Determine the (X, Y) coordinate at the center of the cell enclosing the given text.  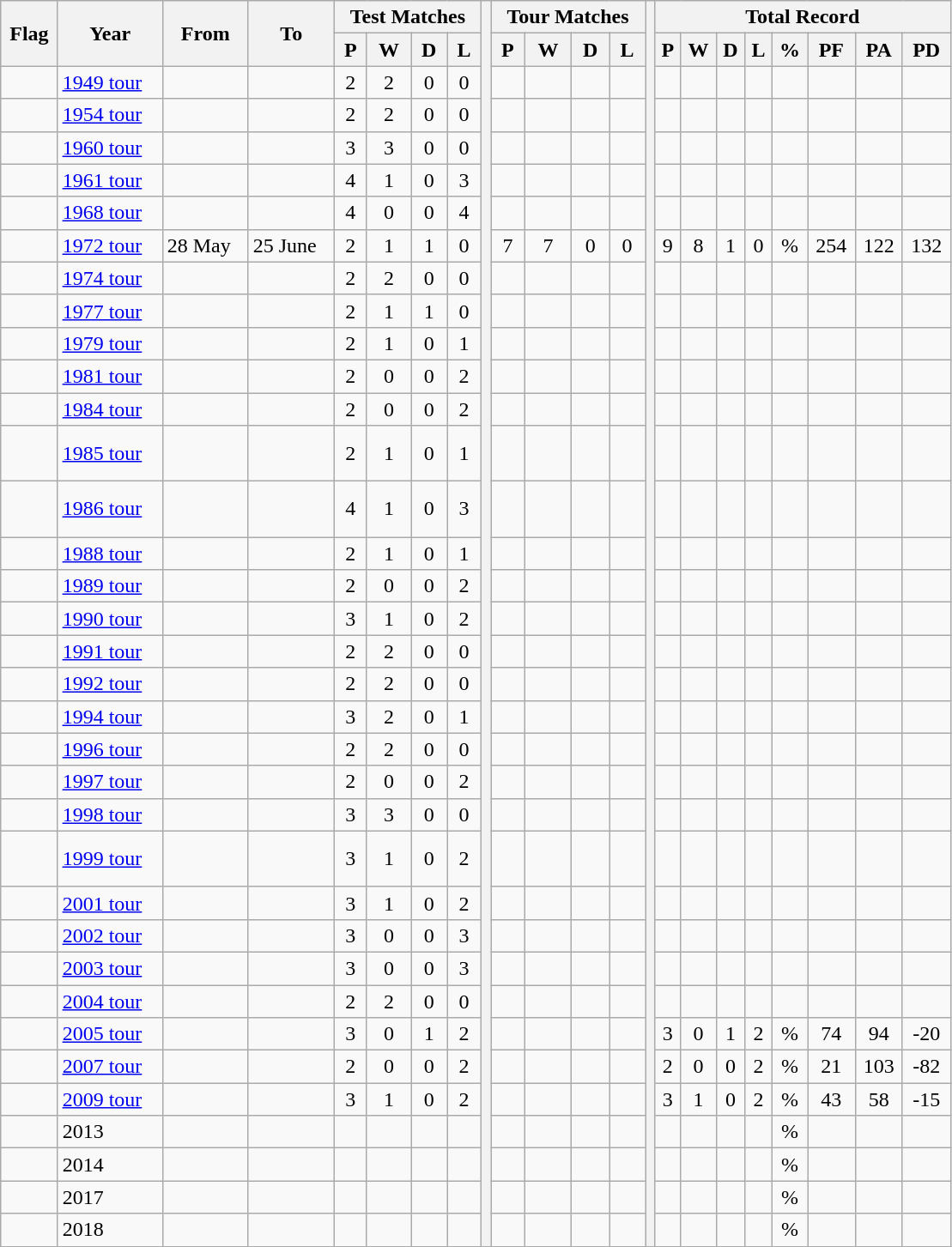
To (291, 33)
8 (699, 245)
Tour Matches (568, 17)
1974 tour (110, 278)
1984 tour (110, 409)
58 (879, 1099)
2003 tour (110, 968)
1986 tour (110, 510)
122 (879, 245)
132 (926, 245)
2014 (110, 1165)
2002 tour (110, 935)
9 (668, 245)
74 (831, 1034)
1968 tour (110, 213)
1954 tour (110, 115)
1997 tour (110, 782)
1961 tour (110, 180)
1996 tour (110, 749)
1989 tour (110, 586)
2018 (110, 1230)
2001 tour (110, 903)
1988 tour (110, 554)
-20 (926, 1034)
1992 tour (110, 684)
PF (831, 50)
1972 tour (110, 245)
1991 tour (110, 651)
1977 tour (110, 311)
PA (879, 50)
28 May (205, 245)
1981 tour (110, 376)
254 (831, 245)
PD (926, 50)
1998 tour (110, 814)
94 (879, 1034)
1960 tour (110, 148)
1979 tour (110, 343)
2013 (110, 1132)
Year (110, 33)
1949 tour (110, 82)
From (205, 33)
43 (831, 1099)
25 June (291, 245)
2004 tour (110, 1002)
2009 tour (110, 1099)
Flag (29, 33)
2017 (110, 1197)
2007 tour (110, 1067)
Total Record (803, 17)
103 (879, 1067)
21 (831, 1067)
1999 tour (110, 858)
1990 tour (110, 619)
2005 tour (110, 1034)
-15 (926, 1099)
-82 (926, 1067)
1994 tour (110, 717)
1985 tour (110, 453)
Test Matches (407, 17)
